From the cell containing the given text, extract its center point as [x, y] coordinate. 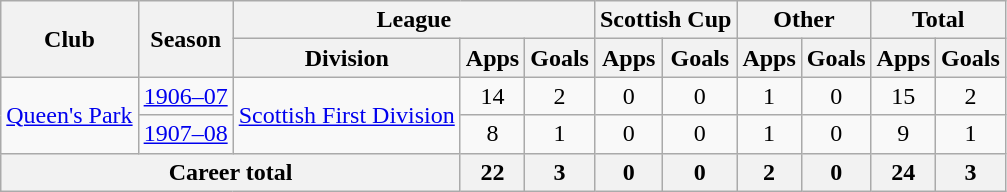
Season [186, 39]
24 [903, 172]
8 [492, 134]
1907–08 [186, 134]
Scottish Cup [665, 20]
Other [804, 20]
Division [346, 58]
Total [938, 20]
1906–07 [186, 96]
Club [70, 39]
14 [492, 96]
Queen's Park [70, 115]
League [414, 20]
22 [492, 172]
9 [903, 134]
Scottish First Division [346, 115]
15 [903, 96]
Career total [231, 172]
